Scan for the cell matching the given text and deliver its (x, y) coordinate at center. 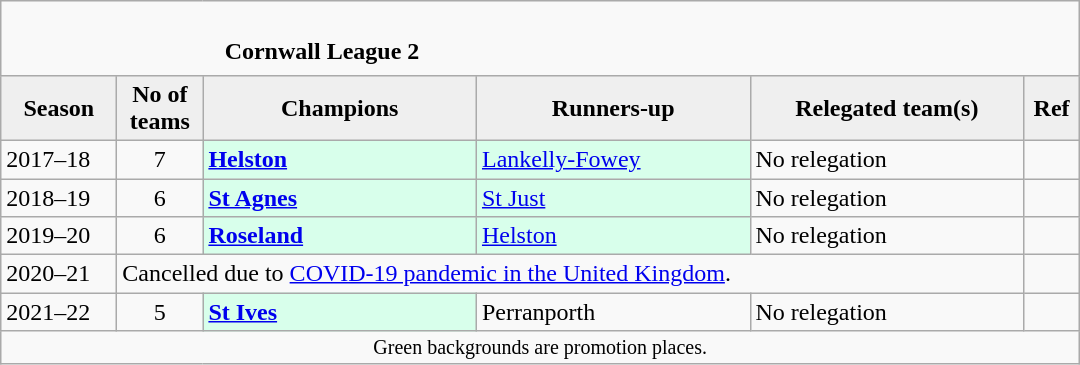
Perranporth (613, 312)
2020–21 (59, 274)
Cancelled due to COVID-19 pandemic in the United Kingdom. (570, 274)
Green backgrounds are promotion places. (540, 348)
Relegated team(s) (887, 108)
Champions (340, 108)
St Ives (340, 312)
Runners-up (613, 108)
St Just (613, 197)
Ref (1052, 108)
Roseland (340, 236)
Lankelly-Fowey (613, 159)
5 (160, 312)
7 (160, 159)
2018–19 (59, 197)
2021–22 (59, 312)
No of teams (160, 108)
Season (59, 108)
St Agnes (340, 197)
2019–20 (59, 236)
2017–18 (59, 159)
